Capture the cell that displays the provided text and extract its (X, Y) central coordinate. 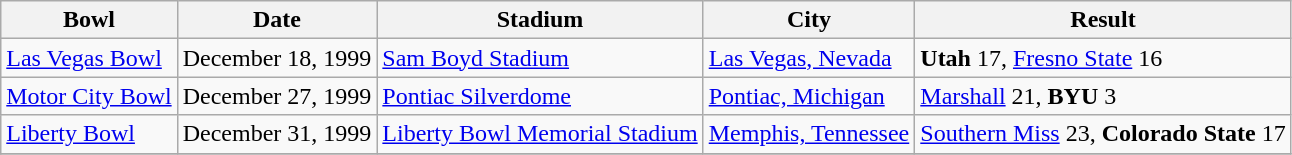
City (809, 20)
Stadium (540, 20)
Pontiac Silverdome (540, 96)
December 27, 1999 (277, 96)
Result (1103, 20)
Date (277, 20)
Sam Boyd Stadium (540, 58)
Liberty Bowl (89, 134)
Liberty Bowl Memorial Stadium (540, 134)
Pontiac, Michigan (809, 96)
Bowl (89, 20)
Memphis, Tennessee (809, 134)
Las Vegas, Nevada (809, 58)
Southern Miss 23, Colorado State 17 (1103, 134)
Motor City Bowl (89, 96)
Marshall 21, BYU 3 (1103, 96)
December 31, 1999 (277, 134)
December 18, 1999 (277, 58)
Las Vegas Bowl (89, 58)
Utah 17, Fresno State 16 (1103, 58)
